Return [x, y] of the center of cell containing provided text 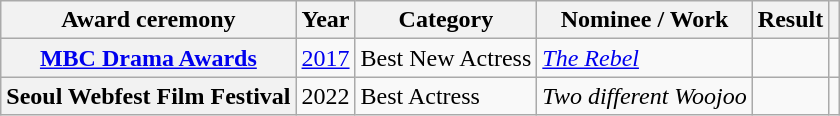
The Rebel [645, 58]
Best New Actress [446, 58]
2017 [326, 58]
2022 [326, 96]
Two different Woojoo [645, 96]
Best Actress [446, 96]
Year [326, 20]
Category [446, 20]
Award ceremony [148, 20]
Seoul Webfest Film Festival [148, 96]
MBC Drama Awards [148, 58]
Nominee / Work [645, 20]
Result [790, 20]
